Find where the given text appears and provide that cell's center as (X, Y) coordinate. 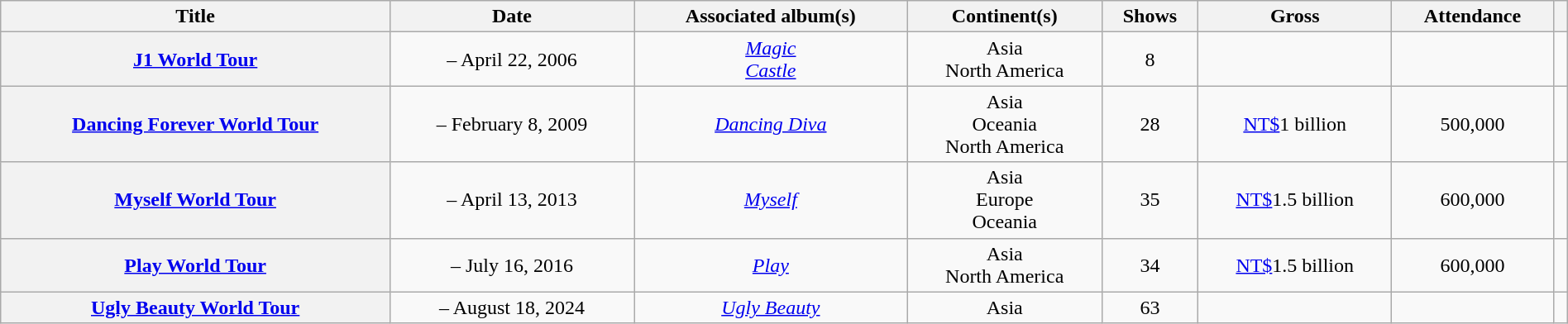
Myself (771, 200)
Title (195, 17)
MagicCastle (771, 60)
28 (1150, 124)
34 (1150, 264)
Associated album(s) (771, 17)
Gross (1295, 17)
Shows (1150, 17)
500,000 (1473, 124)
– April 22, 2006 (513, 60)
Play (771, 264)
– February 8, 2009 (513, 124)
Ugly Beauty World Tour (195, 307)
Attendance (1473, 17)
– July 16, 2016 (513, 264)
Dancing Diva (771, 124)
J1 World Tour (195, 60)
NT$1 billion (1295, 124)
Date (513, 17)
Play World Tour (195, 264)
– August 18, 2024 (513, 307)
Dancing Forever World Tour (195, 124)
8 (1150, 60)
AsiaEuropeOceania (1004, 200)
Ugly Beauty (771, 307)
Continent(s) (1004, 17)
– April 13, 2013 (513, 200)
35 (1150, 200)
Myself World Tour (195, 200)
AsiaOceaniaNorth America (1004, 124)
Asia (1004, 307)
63 (1150, 307)
